Extract the [x, y] coordinate from the center of the cell holding the provided text.  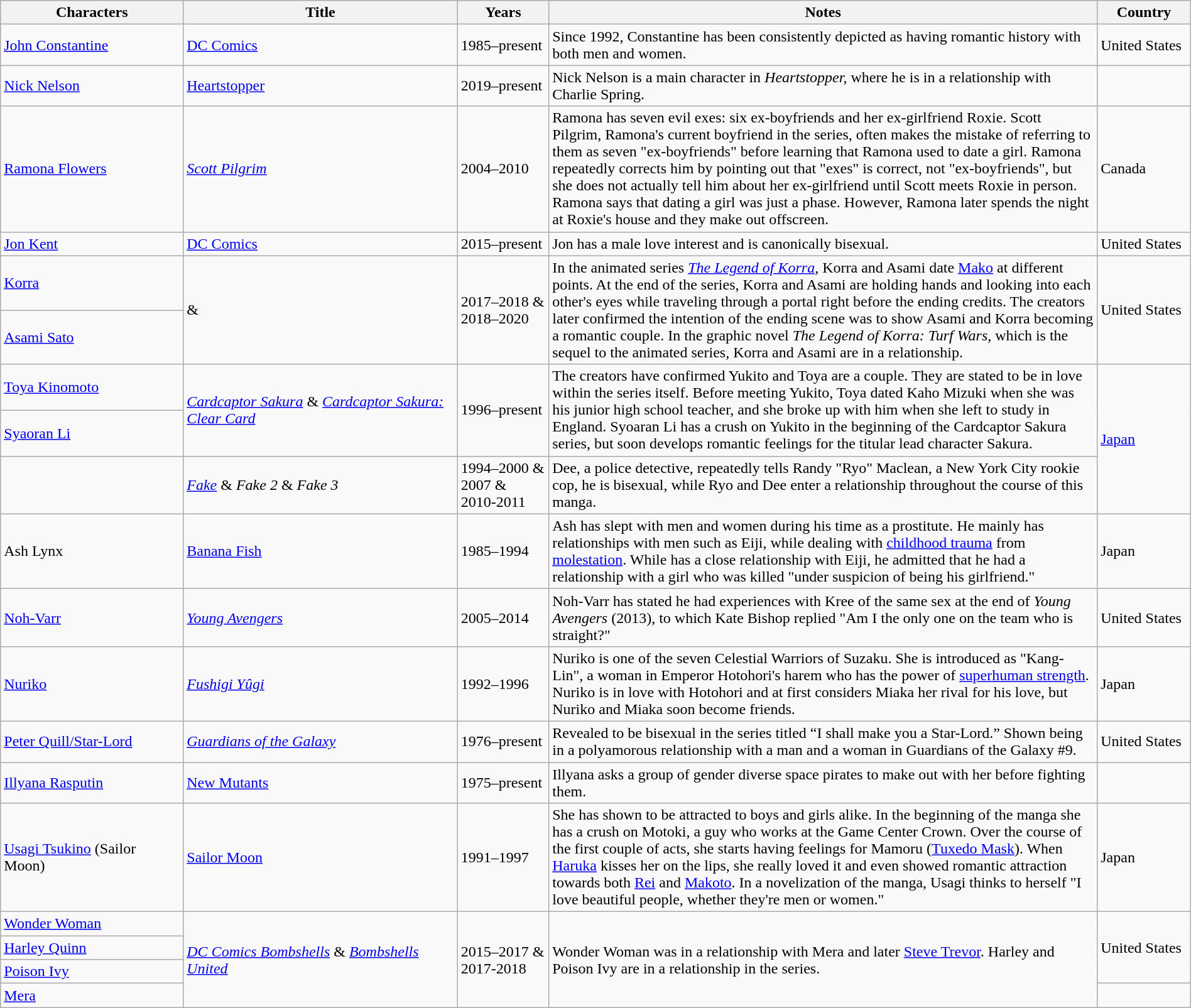
2015–2017 & 2017-2018 [503, 960]
Banana Fish [320, 551]
Korra [92, 283]
Nuriko [92, 683]
2017–2018 & 2018–2020 [503, 310]
Mera [92, 995]
Peter Quill/Star-Lord [92, 741]
Wonder Woman [92, 924]
2015–present [503, 244]
Since 1992, Constantine has been consistently depicted as having romantic history with both men and women. [823, 45]
Fushigi Yûgi [320, 683]
1975–present [503, 783]
Asami Sato [92, 338]
Country [1145, 13]
Heartstopper [320, 85]
Scott Pilgrim [320, 169]
Noh-Varr [92, 617]
New Mutants [320, 783]
Young Avengers [320, 617]
2004–2010 [503, 169]
Ramona Flowers [92, 169]
Harley Quinn [92, 948]
Nick Nelson is a main character in Heartstopper, where he is in a relationship with Charlie Spring. [823, 85]
DC Comics Bombshells & Bombshells United [320, 960]
Illyana Rasputin [92, 783]
Characters [92, 13]
Jon has a male love interest and is canonically bisexual. [823, 244]
Toya Kinomoto [92, 387]
Years [503, 13]
Sailor Moon [320, 858]
Illyana asks a group of gender diverse space pirates to make out with her before fighting them. [823, 783]
1976–present [503, 741]
1992–1996 [503, 683]
Guardians of the Galaxy [320, 741]
1996–present [503, 410]
Cardcaptor Sakura & Cardcaptor Sakura: Clear Card [320, 410]
Ash Lynx [92, 551]
Notes [823, 13]
Title [320, 13]
Fake & Fake 2 & Fake 3 [320, 485]
2019–present [503, 85]
Canada [1145, 169]
Syaoran Li [92, 433]
Wonder Woman was in a relationship with Mera and later Steve Trevor. Harley and Poison Ivy are in a relationship in the series. [823, 960]
1994–2000 & 2007 & 2010-2011 [503, 485]
1991–1997 [503, 858]
& [320, 310]
2005–2014 [503, 617]
Poison Ivy [92, 972]
Nick Nelson [92, 85]
John Constantine [92, 45]
1985–present [503, 45]
1985–1994 [503, 551]
Usagi Tsukino (Sailor Moon) [92, 858]
Jon Kent [92, 244]
